Detect which cell encompasses the target text, then output its [x, y] center coordinate. 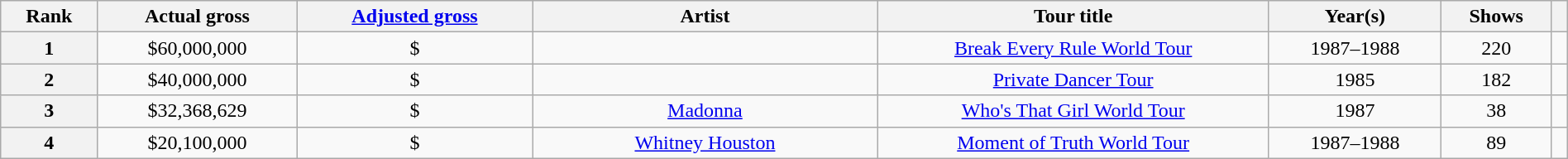
Actual gross [197, 17]
Private Dancer Tour [1073, 79]
Madonna [705, 111]
89 [1495, 142]
3 [50, 111]
Tour title [1073, 17]
Who's That Girl World Tour [1073, 111]
1 [50, 48]
Whitney Houston [705, 142]
$20,100,000 [197, 142]
Artist [705, 17]
Shows [1495, 17]
1985 [1355, 79]
$40,000,000 [197, 79]
Moment of Truth World Tour [1073, 142]
4 [50, 142]
1987 [1355, 111]
$60,000,000 [197, 48]
220 [1495, 48]
Break Every Rule World Tour [1073, 48]
$32,368,629 [197, 111]
182 [1495, 79]
38 [1495, 111]
Rank [50, 17]
Year(s) [1355, 17]
2 [50, 79]
Adjusted gross [415, 17]
